Search for the cell housing the specified text and yield its [X, Y] center coordinate. 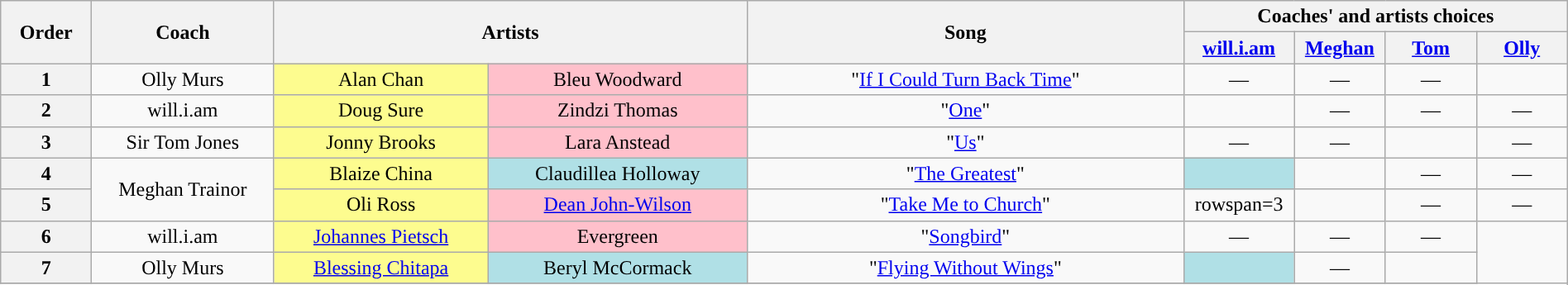
Meghan [1340, 48]
3 [46, 142]
Blaize China [380, 173]
Song [965, 32]
Lara Anstead [617, 142]
7 [46, 268]
1 [46, 79]
Blessing Chitapa [380, 268]
Doug Sure [380, 111]
Beryl McCormack [617, 268]
"Us" [965, 142]
Meghan Trainor [183, 189]
Evergreen [617, 236]
Coaches' and artists choices [1375, 17]
Zindzi Thomas [617, 111]
"Songbird" [965, 236]
6 [46, 236]
Olly [1522, 48]
Jonny Brooks [380, 142]
"Flying Without Wings" [965, 268]
Sir Tom Jones [183, 142]
Order [46, 32]
2 [46, 111]
"The Greatest" [965, 173]
Dean John-Wilson [617, 205]
"Take Me to Church" [965, 205]
Artists [510, 32]
Tom [1431, 48]
Coach [183, 32]
"If I Could Turn Back Time" [965, 79]
Bleu Woodward [617, 79]
Alan Chan [380, 79]
"One" [965, 111]
Johannes Pietsch [380, 236]
rowspan=3 [1239, 205]
4 [46, 173]
5 [46, 205]
Claudillea Holloway [617, 173]
Oli Ross [380, 205]
